For the text-containing cell, return its midpoint in (X, Y) coordinate format. 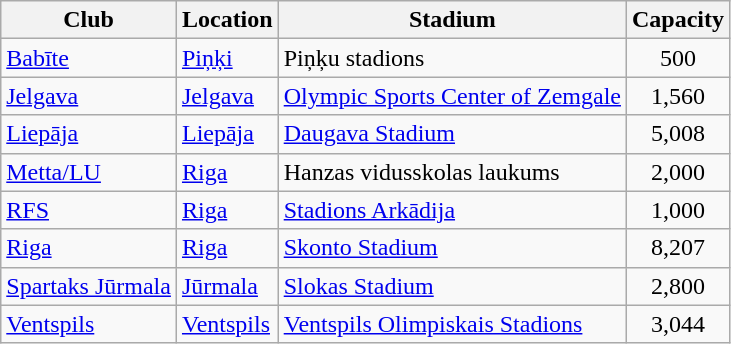
Daugava Stadium (452, 134)
500 (678, 58)
5,008 (678, 134)
Spartaks Jūrmala (89, 286)
Piņķu stadions (452, 58)
Piņķi (227, 58)
Skonto Stadium (452, 248)
Capacity (678, 20)
Olympic Sports Center of Zemgale (452, 96)
Stadium (452, 20)
Babīte (89, 58)
2,000 (678, 172)
Club (89, 20)
1,000 (678, 210)
1,560 (678, 96)
8,207 (678, 248)
Ventspils Olimpiskais Stadions (452, 324)
Stadions Arkādija (452, 210)
2,800 (678, 286)
3,044 (678, 324)
Location (227, 20)
Slokas Stadium (452, 286)
Jūrmala (227, 286)
Hanzas vidusskolas laukums (452, 172)
Metta/LU (89, 172)
RFS (89, 210)
